Find where the given text appears and provide that cell's center as [X, Y] coordinate. 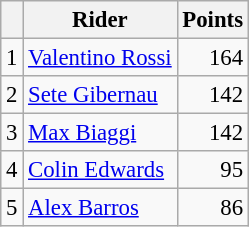
Sete Gibernau [100, 95]
3 [12, 133]
2 [12, 95]
Valentino Rossi [100, 58]
4 [12, 170]
86 [212, 208]
Max Biaggi [100, 133]
Points [212, 20]
5 [12, 208]
Alex Barros [100, 208]
164 [212, 58]
95 [212, 170]
1 [12, 58]
Colin Edwards [100, 170]
Rider [100, 20]
